Identify which cell holds the provided text, then report its [x, y] central coordinate. 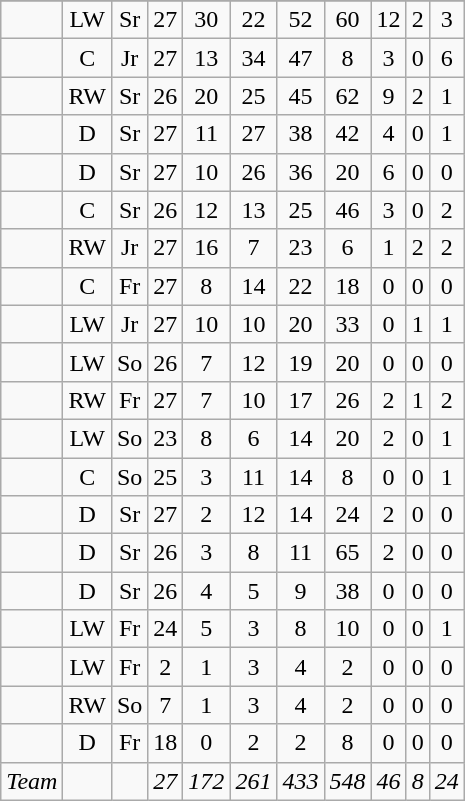
65 [348, 553]
52 [300, 20]
172 [206, 781]
433 [300, 781]
42 [348, 134]
19 [300, 362]
Team [32, 781]
16 [206, 248]
261 [254, 781]
62 [348, 96]
33 [348, 324]
17 [300, 400]
45 [300, 96]
47 [300, 58]
34 [254, 58]
36 [300, 172]
60 [348, 20]
548 [348, 781]
30 [206, 20]
